Return the [x, y] coordinate for the center point of the cell that contains the specified text.  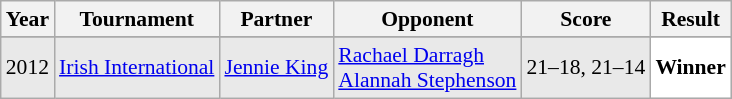
21–18, 21–14 [586, 68]
Winner [690, 68]
Rachael Darragh Alannah Stephenson [427, 68]
Result [690, 19]
Year [28, 19]
Irish International [136, 68]
Jennie King [276, 68]
2012 [28, 68]
Tournament [136, 19]
Opponent [427, 19]
Score [586, 19]
Partner [276, 19]
